Detect which cell encompasses the target text, then output its (X, Y) center coordinate. 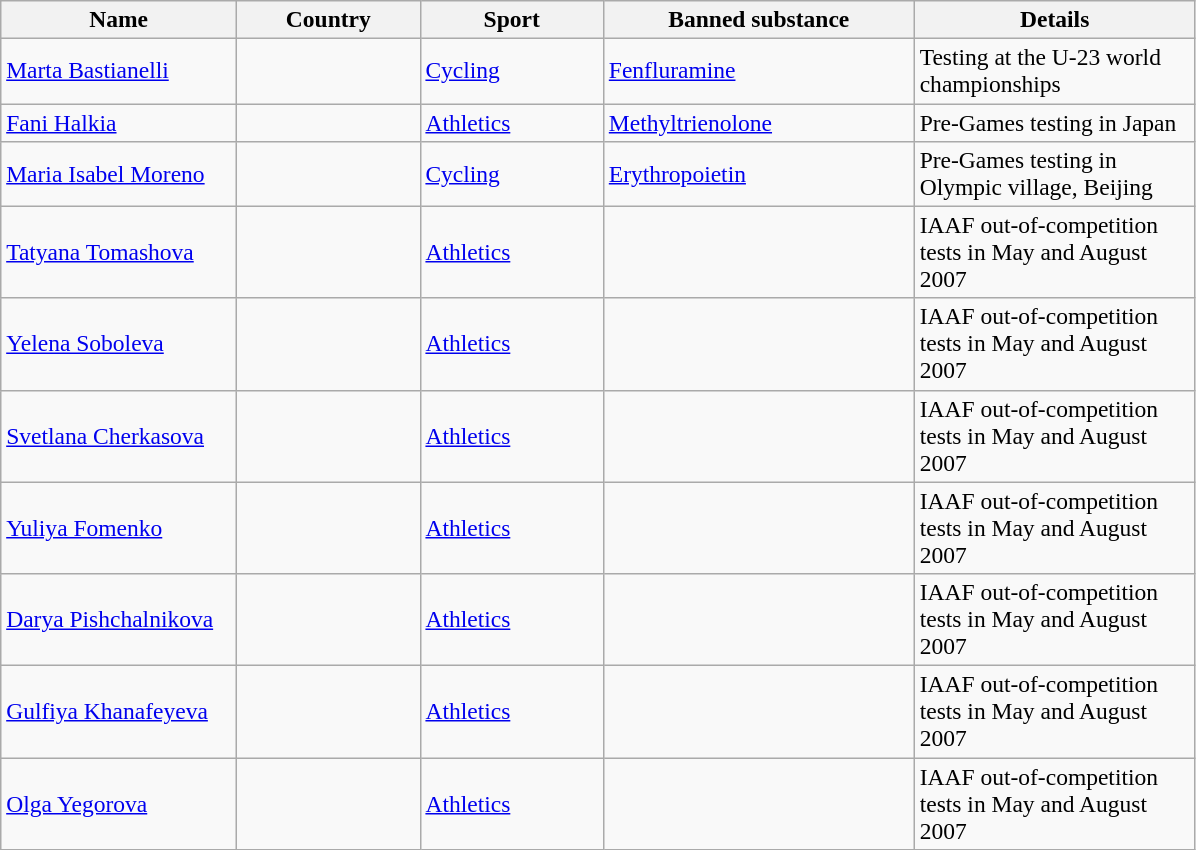
Marta Bastianelli (119, 70)
Details (1054, 19)
Erythropoietin (758, 174)
Testing at the U-23 world championships (1054, 70)
Darya Pishchalnikova (119, 619)
Fani Halkia (119, 122)
Fenfluramine (758, 70)
Name (119, 19)
Pre-Games testing in Japan (1054, 122)
Yuliya Fomenko (119, 528)
Sport (512, 19)
Methyltrienolone (758, 122)
Maria Isabel Moreno (119, 174)
Banned substance (758, 19)
Pre-Games testing in Olympic village, Beijing (1054, 174)
Olga Yegorova (119, 803)
Tatyana Tomashova (119, 252)
Svetlana Cherkasova (119, 436)
Country (328, 19)
Yelena Soboleva (119, 344)
Gulfiya Khanafeyeva (119, 711)
